Determine the [X, Y] coordinate at the center of the cell enclosing the given text.  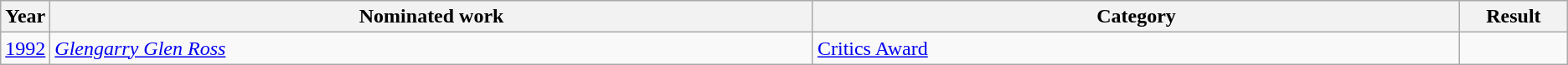
Glengarry Glen Ross [432, 48]
Result [1514, 17]
Nominated work [432, 17]
Year [25, 17]
Critics Award [1136, 48]
Category [1136, 17]
1992 [25, 48]
